Detect which cell encompasses the target text, then output its (x, y) center coordinate. 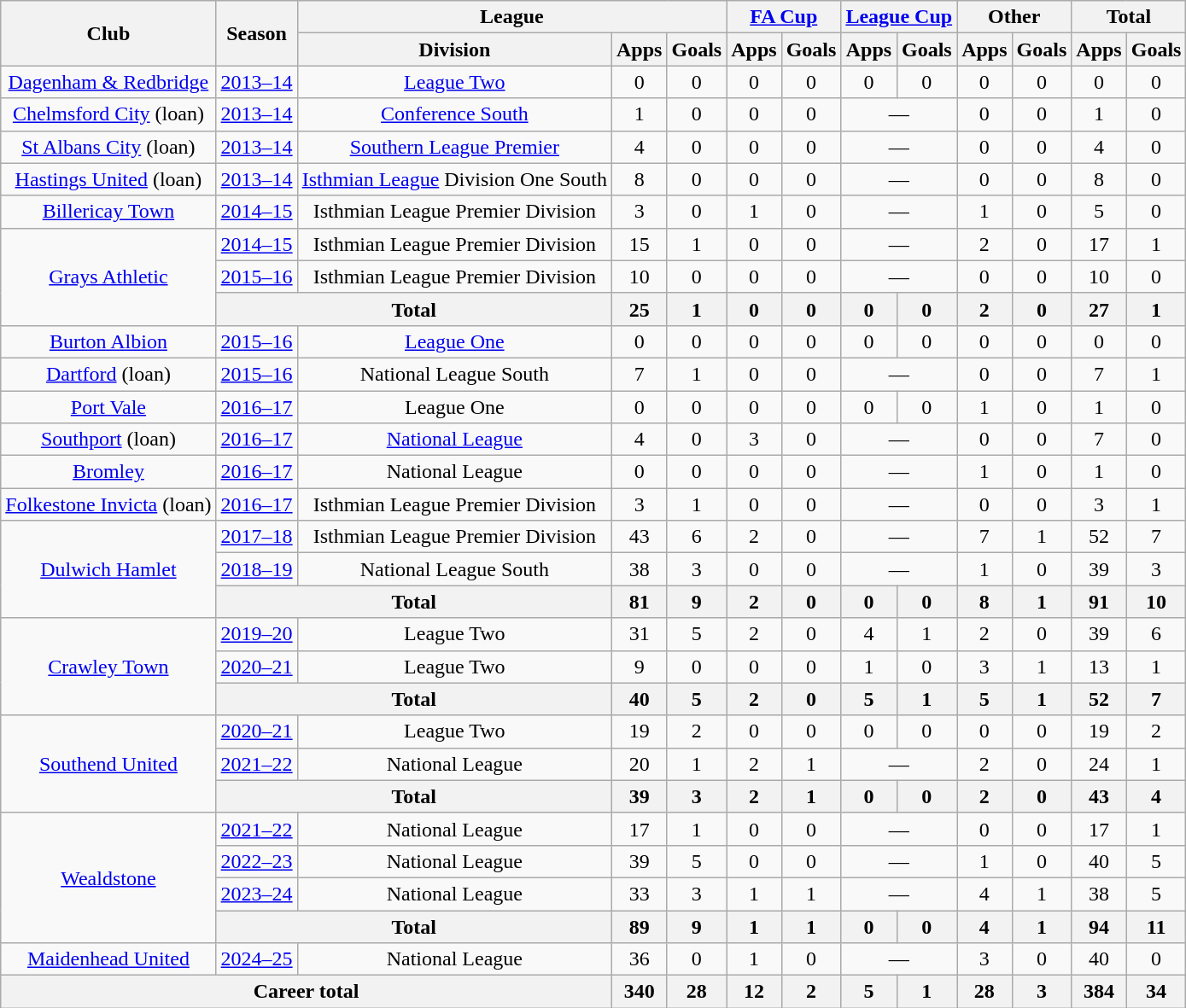
Dulwich Hamlet (108, 569)
Southern League Premier (454, 147)
Conference South (454, 114)
36 (640, 959)
2022–23 (256, 861)
Chelmsford City (loan) (108, 114)
2019–20 (256, 634)
34 (1156, 992)
Port Vale (108, 407)
384 (1099, 992)
2017–18 (256, 537)
Club (108, 33)
25 (640, 309)
League (512, 17)
Grays Athletic (108, 277)
15 (640, 244)
Dartford (loan) (108, 374)
Division (454, 50)
81 (640, 602)
2024–25 (256, 959)
340 (640, 992)
2018–19 (256, 569)
2023–24 (256, 894)
Folkestone Invicta (loan) (108, 504)
Dagenham & Redbridge (108, 82)
Wealdstone (108, 877)
Hastings United (loan) (108, 179)
13 (1099, 667)
12 (754, 992)
11 (1156, 926)
League Cup (899, 17)
24 (1099, 764)
Crawley Town (108, 667)
31 (640, 634)
33 (640, 894)
Season (256, 33)
Burton Albion (108, 341)
94 (1099, 926)
Southend United (108, 764)
Southport (loan) (108, 440)
27 (1099, 309)
FA Cup (784, 17)
20 (640, 764)
Other (1014, 17)
Maidenhead United (108, 959)
89 (640, 926)
Career total (307, 992)
Isthmian League Division One South (454, 179)
91 (1099, 602)
St Albans City (loan) (108, 147)
Bromley (108, 472)
Billericay Town (108, 212)
